Search for the cell housing the specified text and yield its (x, y) center coordinate. 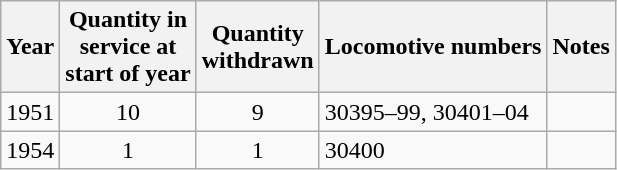
30400 (433, 150)
1954 (30, 150)
Year (30, 47)
Notes (581, 47)
1951 (30, 112)
Quantitywithdrawn (258, 47)
30395–99, 30401–04 (433, 112)
10 (128, 112)
Locomotive numbers (433, 47)
9 (258, 112)
Quantity inservice atstart of year (128, 47)
